Identify which cell holds the provided text, then report its [x, y] central coordinate. 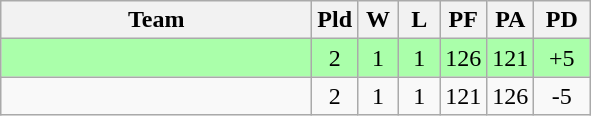
PD [562, 20]
+5 [562, 58]
W [378, 20]
-5 [562, 96]
L [420, 20]
PA [510, 20]
Pld [335, 20]
PF [464, 20]
Team [156, 20]
